Capture the cell that displays the provided text and extract its (X, Y) central coordinate. 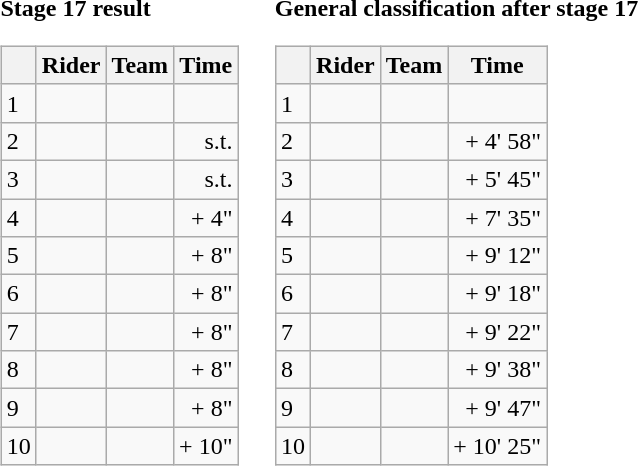
+ 10" (206, 446)
+ 4' 58" (498, 141)
+ 9' 47" (498, 408)
+ 4" (206, 217)
+ 9' 18" (498, 294)
+ 10' 25" (498, 446)
+ 9' 22" (498, 332)
+ 9' 12" (498, 256)
+ 7' 35" (498, 217)
+ 9' 38" (498, 370)
+ 5' 45" (498, 179)
